Extract the [x, y] coordinate from the center of the cell holding the provided text.  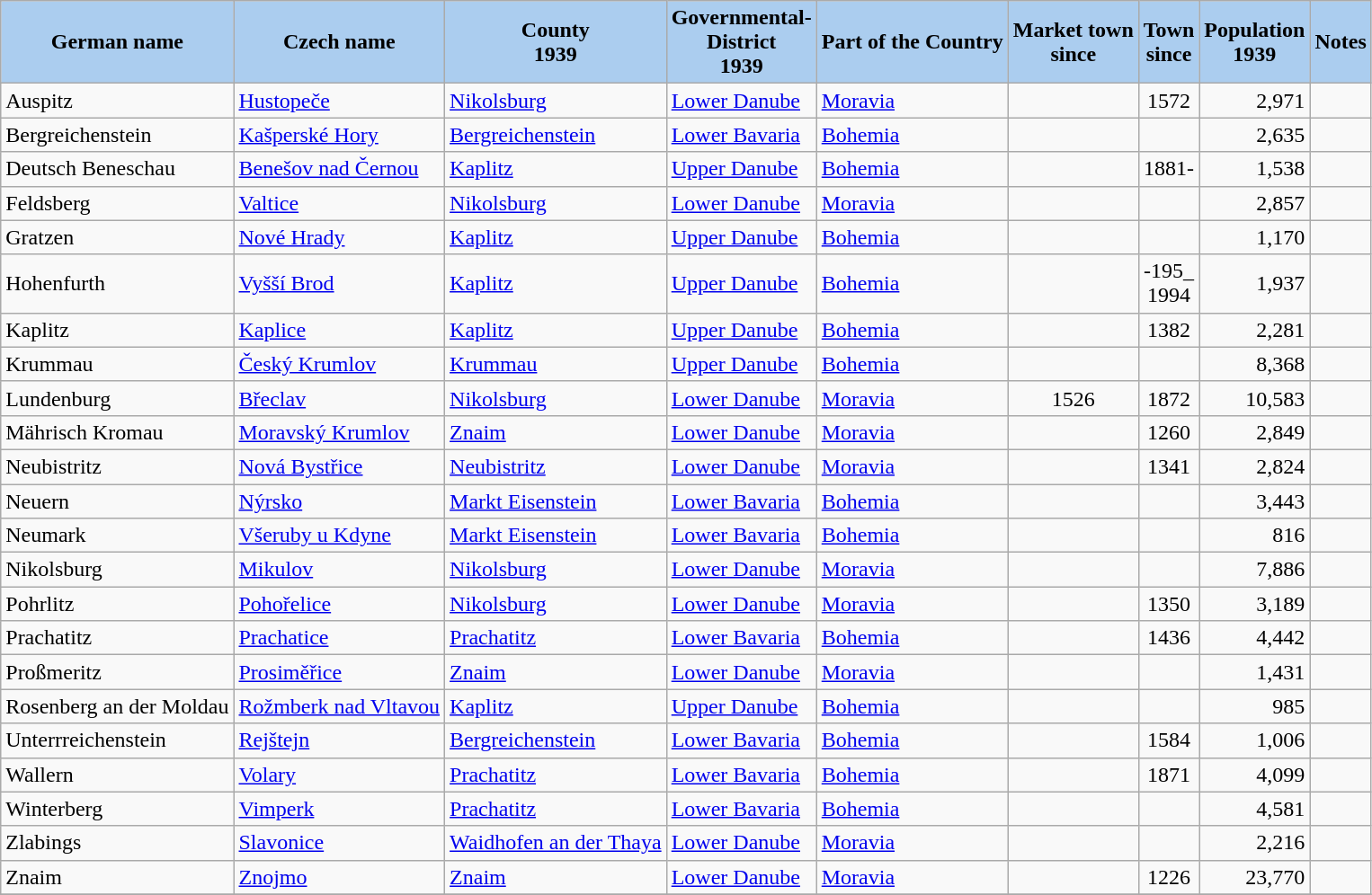
4,442 [1255, 638]
Hohenfurth [117, 284]
Břeclav [340, 398]
Prosiměřice [340, 672]
Vyšší Brod [340, 284]
Market townsince [1074, 42]
2,849 [1255, 432]
1382 [1169, 330]
Town since [1169, 42]
4,099 [1255, 775]
Pohořelice [340, 604]
Part of the Country [912, 42]
2,635 [1255, 135]
2,971 [1255, 101]
Gratzen [117, 237]
Valtice [340, 203]
Neuern [117, 501]
1260 [1169, 432]
Neumark [117, 536]
Pohrlitz [117, 604]
Slavonice [340, 843]
Mährisch Kromau [117, 432]
2,216 [1255, 843]
Vimperk [340, 809]
Nové Hrady [340, 237]
Deutsch Beneschau [117, 169]
816 [1255, 536]
Kašperské Hory [340, 135]
Zlabings [117, 843]
2,281 [1255, 330]
Feldsberg [117, 203]
Population1939 [1255, 42]
8,368 [1255, 364]
10,583 [1255, 398]
4,581 [1255, 809]
1,937 [1255, 284]
Winterberg [117, 809]
Lundenburg [117, 398]
Znojmo [340, 877]
Auspitz [117, 101]
Unterrreichenstein [117, 740]
3,443 [1255, 501]
Governmental-District 1939 [741, 42]
Kaplice [340, 330]
1526 [1074, 398]
German name [117, 42]
2,824 [1255, 466]
1,431 [1255, 672]
Volary [340, 775]
1350 [1169, 604]
Nýrsko [340, 501]
1341 [1169, 466]
Rejštejn [340, 740]
Všeruby u Kdyne [340, 536]
Benešov nad Černou [340, 169]
Hustopeče [340, 101]
Waidhofen an der Thaya [556, 843]
985 [1255, 706]
Rožmberk nad Vltavou [340, 706]
1,170 [1255, 237]
Prachatice [340, 638]
23,770 [1255, 877]
7,886 [1255, 570]
2,857 [1255, 203]
3,189 [1255, 604]
Nová Bystřice [340, 466]
1226 [1169, 877]
Notes [1341, 42]
1,006 [1255, 740]
1871 [1169, 775]
Rosenberg an der Moldau [117, 706]
1584 [1169, 740]
Mikulov [340, 570]
Moravský Krumlov [340, 432]
County1939 [556, 42]
Proßmeritz [117, 672]
-195_1994 [1169, 284]
1436 [1169, 638]
1,538 [1255, 169]
1572 [1169, 101]
Wallern [117, 775]
1881- [1169, 169]
Czech name [340, 42]
1872 [1169, 398]
Český Krumlov [340, 364]
